Detect which cell encompasses the target text, then output its [X, Y] center coordinate. 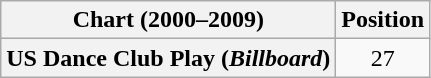
27 [383, 58]
US Dance Club Play (Billboard) [168, 58]
Chart (2000–2009) [168, 20]
Position [383, 20]
